Output the [X, Y] coordinate of the center of the cell containing the given text.  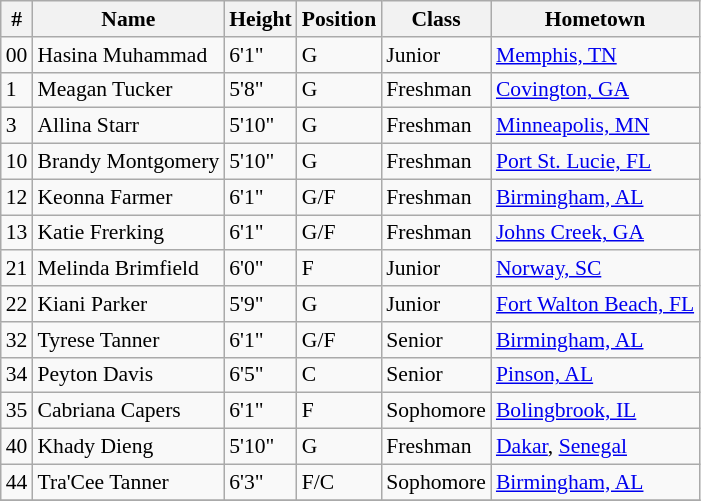
Cabriana Capers [128, 411]
Tyrese Tanner [128, 340]
Allina Starr [128, 126]
40 [17, 447]
32 [17, 340]
00 [17, 55]
Dakar, Senegal [595, 447]
13 [17, 233]
# [17, 19]
Fort Walton Beach, FL [595, 304]
Memphis, TN [595, 55]
Port St. Lucie, FL [595, 162]
Height [260, 19]
3 [17, 126]
6'3" [260, 482]
Johns Creek, GA [595, 233]
1 [17, 90]
Peyton Davis [128, 375]
Minneapolis, MN [595, 126]
Norway, SC [595, 269]
5'9" [260, 304]
Bolingbrook, IL [595, 411]
Hometown [595, 19]
12 [17, 197]
C [339, 375]
Melinda Brimfield [128, 269]
F/C [339, 482]
10 [17, 162]
Kiani Parker [128, 304]
5'8" [260, 90]
Tra'Cee Tanner [128, 482]
22 [17, 304]
6'0" [260, 269]
Pinson, AL [595, 375]
Hasina Muhammad [128, 55]
Katie Frerking [128, 233]
Keonna Farmer [128, 197]
44 [17, 482]
Class [436, 19]
Khady Dieng [128, 447]
34 [17, 375]
Position [339, 19]
Name [128, 19]
35 [17, 411]
Covington, GA [595, 90]
6'5" [260, 375]
Brandy Montgomery [128, 162]
21 [17, 269]
Meagan Tucker [128, 90]
